Identify which cell holds the provided text, then report its (X, Y) central coordinate. 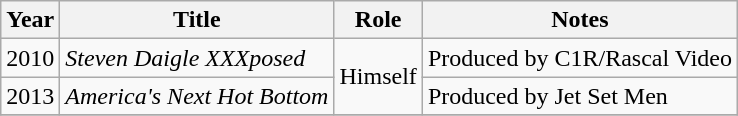
Produced by C1R/Rascal Video (580, 58)
Title (197, 20)
2013 (30, 96)
America's Next Hot Bottom (197, 96)
Himself (378, 77)
Role (378, 20)
Year (30, 20)
Notes (580, 20)
Produced by Jet Set Men (580, 96)
2010 (30, 58)
Steven Daigle XXXposed (197, 58)
